Find where the given text appears and provide that cell's center as (x, y) coordinate. 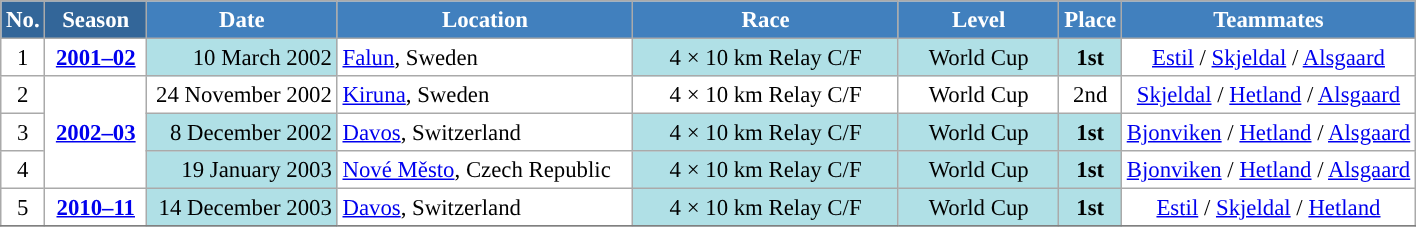
Skjeldal / Hetland / Alsgaard (1268, 95)
3 (23, 133)
5 (23, 208)
Level (978, 20)
Estil / Skjeldal / Alsgaard (1268, 58)
Location (485, 20)
2001–02 (96, 58)
Teammates (1268, 20)
2nd (1090, 95)
Estil / Skjeldal / Hetland (1268, 208)
No. (23, 20)
8 December 2002 (242, 133)
Nové Město, Czech Republic (485, 170)
2010–11 (96, 208)
Season (96, 20)
Race (766, 20)
1 (23, 58)
14 December 2003 (242, 208)
24 November 2002 (242, 95)
2 (23, 95)
Place (1090, 20)
10 March 2002 (242, 58)
4 (23, 170)
2002–03 (96, 132)
Kiruna, Sweden (485, 95)
Date (242, 20)
Falun, Sweden (485, 58)
19 January 2003 (242, 170)
